Locate the cell with the specified text and output its (X, Y) center coordinate. 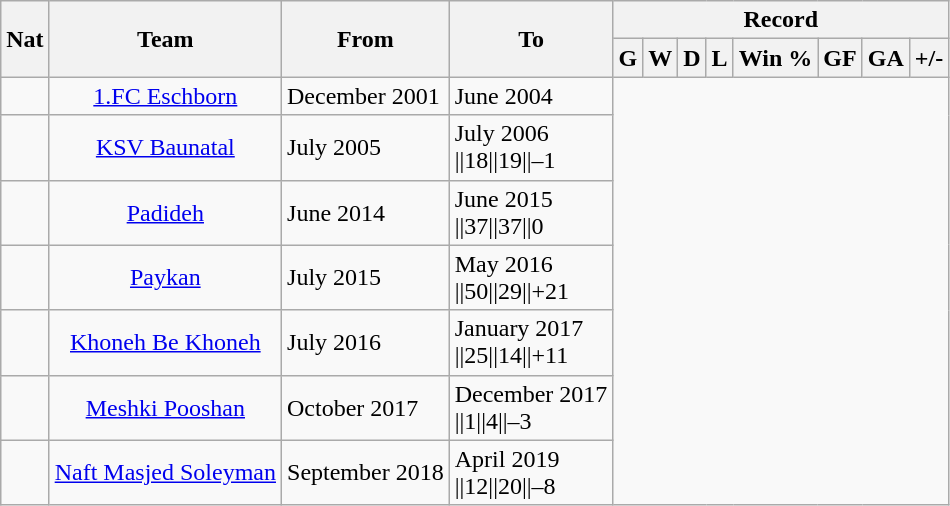
Naft Masjed Soleyman (165, 472)
July 2016 (366, 342)
GF (840, 58)
1.FC Eschborn (165, 96)
July 2005 (366, 148)
Khoneh Be Khoneh (165, 342)
KSV Baunatal (165, 148)
April 2019 ||12||20||–8 (531, 472)
GA (886, 58)
W (660, 58)
To (531, 39)
+/- (928, 58)
June 2015 ||37||37||0 (531, 212)
September 2018 (366, 472)
Paykan (165, 278)
D (692, 58)
July 2006 ||18||19||–1 (531, 148)
L (720, 58)
Record (781, 20)
June 2014 (366, 212)
July 2015 (366, 278)
June 2004 (531, 96)
From (366, 39)
Nat (25, 39)
Team (165, 39)
December 2017 ||1||4||–3 (531, 408)
Meshki Pooshan (165, 408)
May 2016 ||50||29||+21 (531, 278)
Padideh (165, 212)
October 2017 (366, 408)
Win % (776, 58)
December 2001 (366, 96)
G (628, 58)
January 2017 ||25||14||+11 (531, 342)
